Find where the given text appears and provide that cell's center as [X, Y] coordinate. 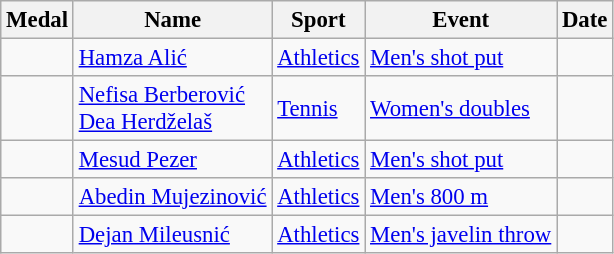
Nefisa BerberovićDea Herdželaš [172, 108]
Date [585, 20]
Mesud Pezer [172, 160]
Medal [38, 20]
Tennis [318, 108]
Sport [318, 20]
Men's javelin throw [461, 235]
Event [461, 20]
Name [172, 20]
Abedin Mujezinović [172, 197]
Men's 800 m [461, 197]
Hamza Alić [172, 58]
Women's doubles [461, 108]
Dejan Mileusnić [172, 235]
